Output the [x, y] coordinate of the center of the cell containing the given text.  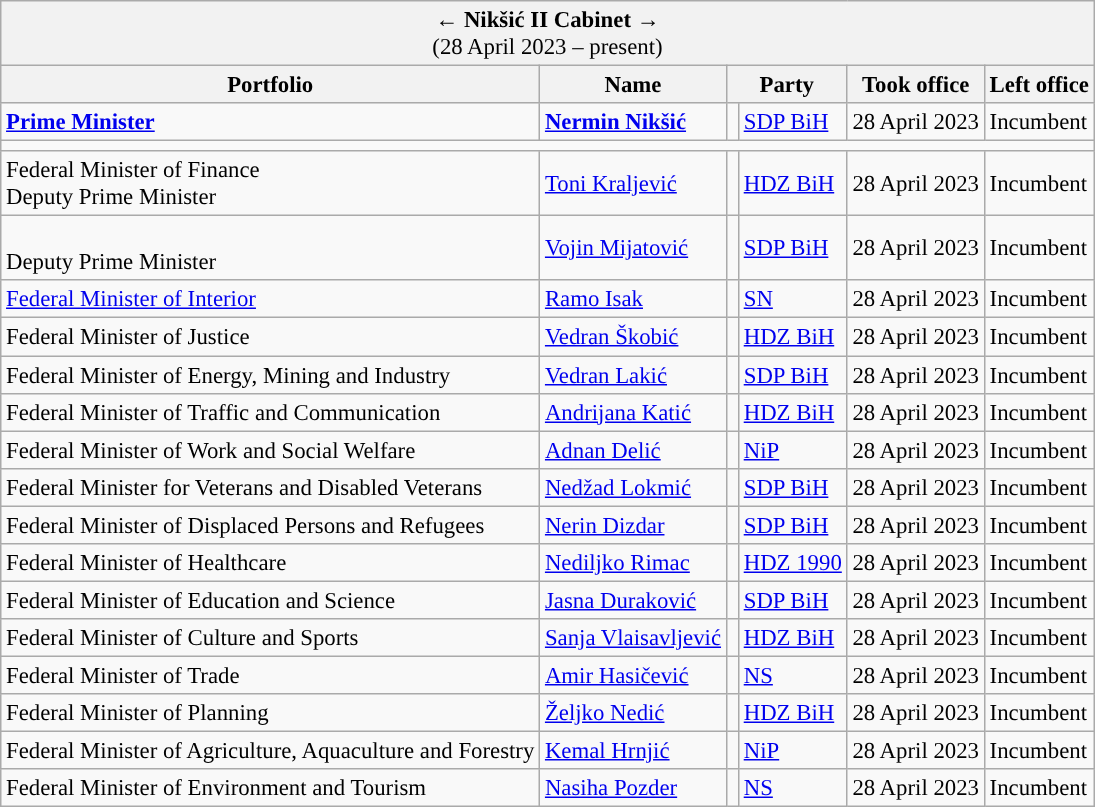
Name [634, 85]
Federal Minister of Energy, Mining and Industry [270, 375]
Nasiha Pozder [634, 788]
Federal Minister of Justice [270, 337]
Nermin Nikšić [634, 122]
Vojin Mijatović [634, 248]
Federal Minister of Work and Social Welfare [270, 450]
Nediljko Rimac [634, 563]
Federal Minister of Culture and Sports [270, 638]
Adnan Delić [634, 450]
Left office [1039, 85]
Party [786, 85]
Federal Minister of Displaced Persons and Refugees [270, 525]
Kemal Hrnjić [634, 751]
SN [792, 299]
Federal Minister of Healthcare [270, 563]
Federal Minister of Traffic and Communication [270, 412]
Federal Minister of Environment and Tourism [270, 788]
Prime Minister [270, 122]
← Nikšić II Cabinet → (28 April 2023 – present) [548, 34]
Nerin Dizdar [634, 525]
Ramo Isak [634, 299]
Took office [916, 85]
Federal Minister of Trade [270, 675]
HDZ 1990 [792, 563]
Vedran Lakić [634, 375]
Toni Kraljević [634, 184]
Nedžad Lokmić [634, 487]
Jasna Duraković [634, 600]
Federal Minister of Education and Science [270, 600]
Andrijana Katić [634, 412]
Federal Minister of Agriculture, Aquaculture and Forestry [270, 751]
Federal Minister of Planning [270, 713]
Portfolio [270, 85]
Federal Minister of Finance Deputy Prime Minister [270, 184]
Sanja Vlaisavljević [634, 638]
Željko Nedić [634, 713]
Amir Hasičević [634, 675]
Vedran Škobić [634, 337]
Deputy Prime Minister [270, 248]
Federal Minister of Interior [270, 299]
Federal Minister for Veterans and Disabled Veterans [270, 487]
